Determine the (x, y) coordinate at the center of the cell enclosing the given text.  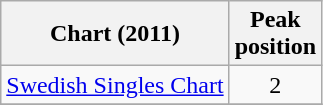
2 (275, 85)
Chart (2011) (115, 34)
Swedish Singles Chart (115, 85)
Peakposition (275, 34)
